From the cell containing the given text, extract its center point as [x, y] coordinate. 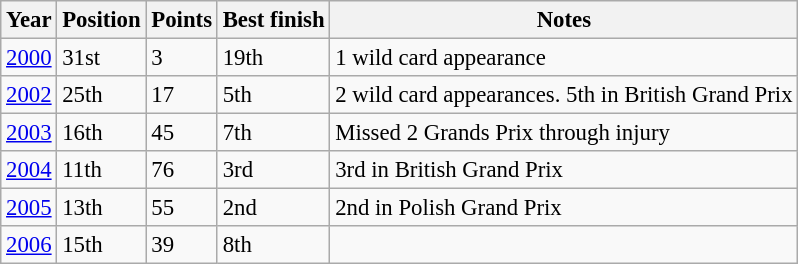
1 wild card appearance [564, 58]
3rd in British Grand Prix [564, 170]
15th [102, 245]
55 [182, 208]
25th [102, 95]
2000 [29, 58]
Missed 2 Grands Prix through injury [564, 133]
19th [273, 58]
Best finish [273, 20]
2004 [29, 170]
13th [102, 208]
8th [273, 245]
3rd [273, 170]
Notes [564, 20]
2005 [29, 208]
7th [273, 133]
2 wild card appearances. 5th in British Grand Prix [564, 95]
3 [182, 58]
2nd in Polish Grand Prix [564, 208]
Position [102, 20]
11th [102, 170]
2003 [29, 133]
39 [182, 245]
Year [29, 20]
2nd [273, 208]
Points [182, 20]
31st [102, 58]
5th [273, 95]
76 [182, 170]
17 [182, 95]
45 [182, 133]
16th [102, 133]
2006 [29, 245]
2002 [29, 95]
